Find where the given text appears and provide that cell's center as (X, Y) coordinate. 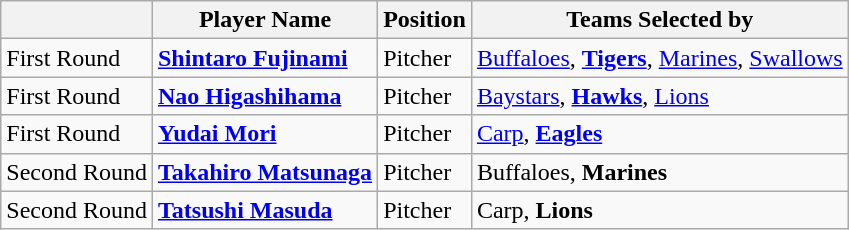
Shintaro Fujinami (264, 58)
Baystars, Hawks, Lions (660, 96)
Takahiro Matsunaga (264, 172)
Yudai Mori (264, 134)
Tatsushi Masuda (264, 210)
Position (425, 20)
Buffaloes, Marines (660, 172)
Carp, Lions (660, 210)
Nao Higashihama (264, 96)
Player Name (264, 20)
Teams Selected by (660, 20)
Carp, Eagles (660, 134)
Buffaloes, Tigers, Marines, Swallows (660, 58)
